Return the (X, Y) coordinate for the center point of the cell that contains the specified text.  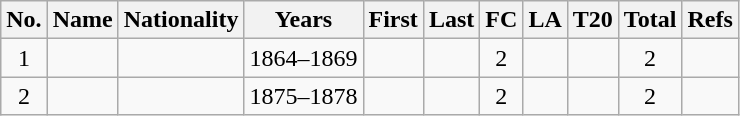
1864–1869 (304, 58)
First (393, 20)
Years (304, 20)
Last (451, 20)
No. (24, 20)
1875–1878 (304, 96)
Nationality (181, 20)
Refs (710, 20)
LA (545, 20)
T20 (592, 20)
Total (650, 20)
Name (82, 20)
FC (502, 20)
1 (24, 58)
